Output the [X, Y] coordinate of the center of the cell containing the given text.  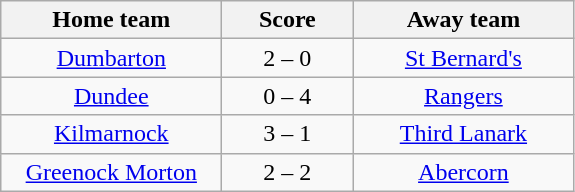
Rangers [464, 96]
Away team [464, 20]
Dumbarton [112, 58]
0 – 4 [288, 96]
Dundee [112, 96]
St Bernard's [464, 58]
Kilmarnock [112, 134]
3 – 1 [288, 134]
Third Lanark [464, 134]
Greenock Morton [112, 172]
Abercorn [464, 172]
2 – 2 [288, 172]
Score [288, 20]
2 – 0 [288, 58]
Home team [112, 20]
